Search for the cell housing the specified text and yield its (x, y) center coordinate. 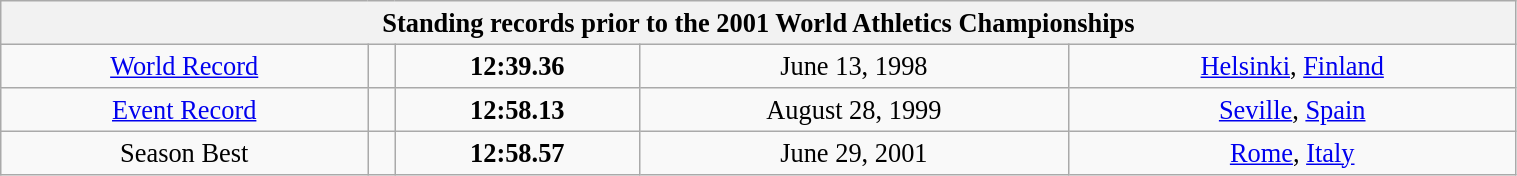
12:58.57 (517, 153)
Standing records prior to the 2001 World Athletics Championships (758, 22)
Helsinki, Finland (1292, 66)
Rome, Italy (1292, 153)
World Record (184, 66)
Event Record (184, 109)
August 28, 1999 (854, 109)
12:39.36 (517, 66)
12:58.13 (517, 109)
June 29, 2001 (854, 153)
June 13, 1998 (854, 66)
Seville, Spain (1292, 109)
Season Best (184, 153)
